For the text-containing cell, return its midpoint in (x, y) coordinate format. 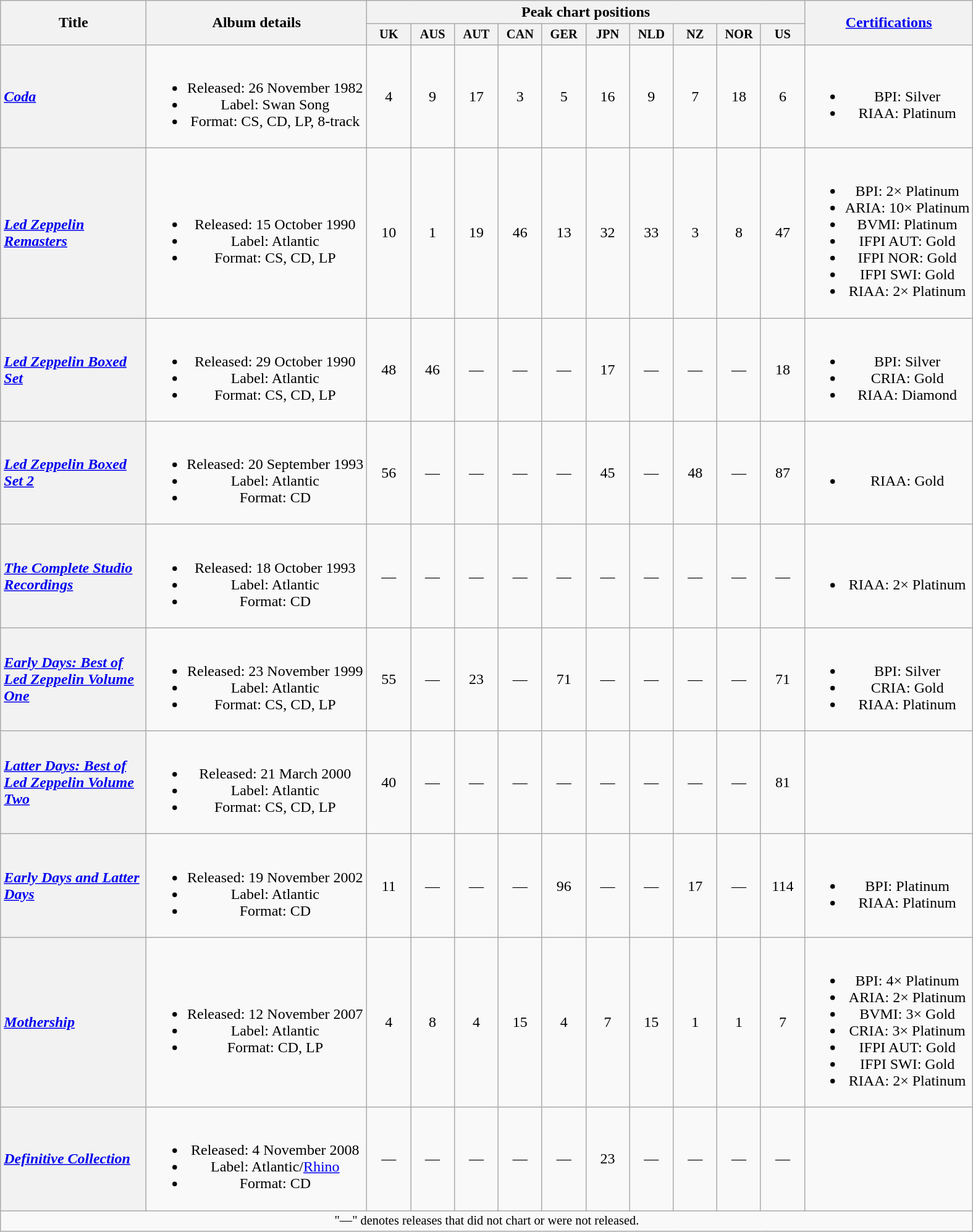
Title (74, 23)
"—" denotes releases that did not chart or were not released. (487, 1221)
96 (563, 886)
56 (389, 473)
Released: 21 March 2000Label: AtlanticFormat: CS, CD, LP (257, 782)
19 (477, 234)
114 (782, 886)
AUT (477, 35)
55 (389, 680)
GER (563, 35)
Released: 20 September 1993Label: AtlanticFormat: CD (257, 473)
Led Zeppelin Boxed Set (74, 369)
16 (608, 96)
13 (563, 234)
BPI: SilverCRIA: GoldRIAA: Platinum (888, 680)
Released: 12 November 2007Label: AtlanticFormat: CD, LP (257, 1022)
Led Zeppelin Boxed Set 2 (74, 473)
Mothership (74, 1022)
NLD (651, 35)
Certifications (888, 23)
CAN (520, 35)
RIAA: 2× Platinum (888, 576)
BPI: 4× PlatinumARIA: 2× PlatinumBVMI: 3× GoldCRIA: 3× PlatinumIFPI AUT: GoldIFPI SWI: GoldRIAA: 2× Platinum (888, 1022)
10 (389, 234)
47 (782, 234)
Released: 4 November 2008Label: Atlantic/RhinoFormat: CD (257, 1159)
The Complete Studio Recordings (74, 576)
BPI: 2× PlatinumARIA: 10× PlatinumBVMI: PlatinumIFPI AUT: GoldIFPI NOR: GoldIFPI SWI: GoldRIAA: 2× Platinum (888, 234)
32 (608, 234)
RIAA: Gold (888, 473)
UK (389, 35)
Early Days: Best of Led Zeppelin Volume One (74, 680)
BPI: SilverRIAA: Platinum (888, 96)
Latter Days: Best of Led Zeppelin Volume Two (74, 782)
5 (563, 96)
6 (782, 96)
NOR (739, 35)
Released: 29 October 1990Label: AtlanticFormat: CS, CD, LP (257, 369)
45 (608, 473)
Definitive Collection (74, 1159)
BPI: SilverCRIA: GoldRIAA: Diamond (888, 369)
Peak chart positions (586, 12)
Early Days and Latter Days (74, 886)
BPI: PlatinumRIAA: Platinum (888, 886)
Released: 26 November 1982Label: Swan SongFormat: CS, CD, LP, 8-track (257, 96)
JPN (608, 35)
33 (651, 234)
87 (782, 473)
11 (389, 886)
AUS (432, 35)
40 (389, 782)
Album details (257, 23)
Released: 15 October 1990Label: AtlanticFormat: CS, CD, LP (257, 234)
Released: 18 October 1993Label: AtlanticFormat: CD (257, 576)
NZ (696, 35)
Led Zeppelin Remasters (74, 234)
81 (782, 782)
Coda (74, 96)
Released: 23 November 1999Label: AtlanticFormat: CS, CD, LP (257, 680)
Released: 19 November 2002Label: AtlanticFormat: CD (257, 886)
US (782, 35)
